Scan for the cell matching the given text and deliver its [x, y] coordinate at center. 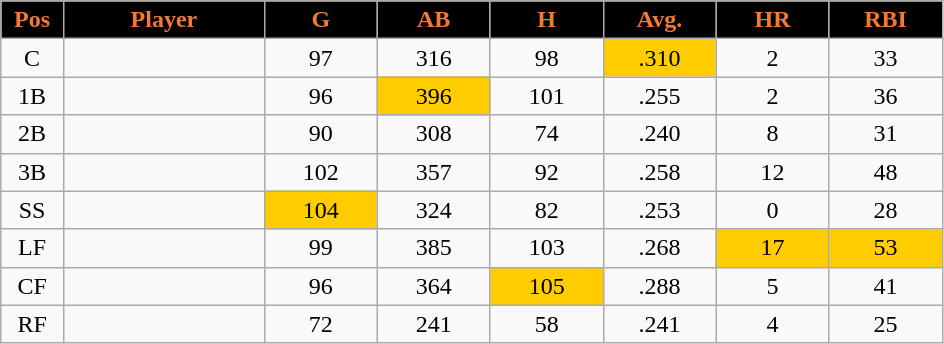
72 [320, 324]
RF [32, 324]
AB [434, 20]
.241 [660, 324]
104 [320, 210]
74 [546, 134]
82 [546, 210]
4 [772, 324]
.240 [660, 134]
99 [320, 248]
C [32, 58]
102 [320, 172]
8 [772, 134]
97 [320, 58]
.288 [660, 286]
33 [886, 58]
103 [546, 248]
53 [886, 248]
CF [32, 286]
5 [772, 286]
HR [772, 20]
Avg. [660, 20]
28 [886, 210]
41 [886, 286]
G [320, 20]
58 [546, 324]
RBI [886, 20]
17 [772, 248]
3B [32, 172]
316 [434, 58]
357 [434, 172]
48 [886, 172]
H [546, 20]
1B [32, 96]
31 [886, 134]
241 [434, 324]
36 [886, 96]
2B [32, 134]
396 [434, 96]
SS [32, 210]
.310 [660, 58]
25 [886, 324]
308 [434, 134]
.253 [660, 210]
98 [546, 58]
385 [434, 248]
Player [164, 20]
364 [434, 286]
92 [546, 172]
105 [546, 286]
.255 [660, 96]
LF [32, 248]
Pos [32, 20]
90 [320, 134]
324 [434, 210]
0 [772, 210]
101 [546, 96]
.258 [660, 172]
.268 [660, 248]
12 [772, 172]
